Capture the cell that displays the provided text and extract its [X, Y] central coordinate. 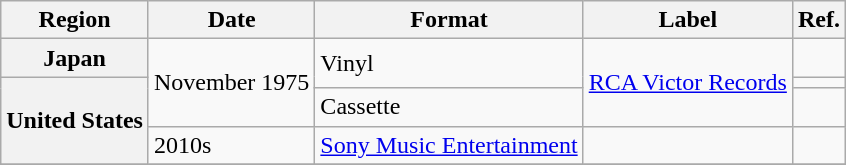
Sony Music Entertainment [449, 145]
Label [688, 20]
November 1975 [231, 82]
Cassette [449, 107]
Date [231, 20]
Japan [75, 58]
Vinyl [449, 64]
RCA Victor Records [688, 82]
Format [449, 20]
Ref. [818, 20]
Region [75, 20]
2010s [231, 145]
United States [75, 120]
